Identify which cell holds the provided text, then report its (X, Y) central coordinate. 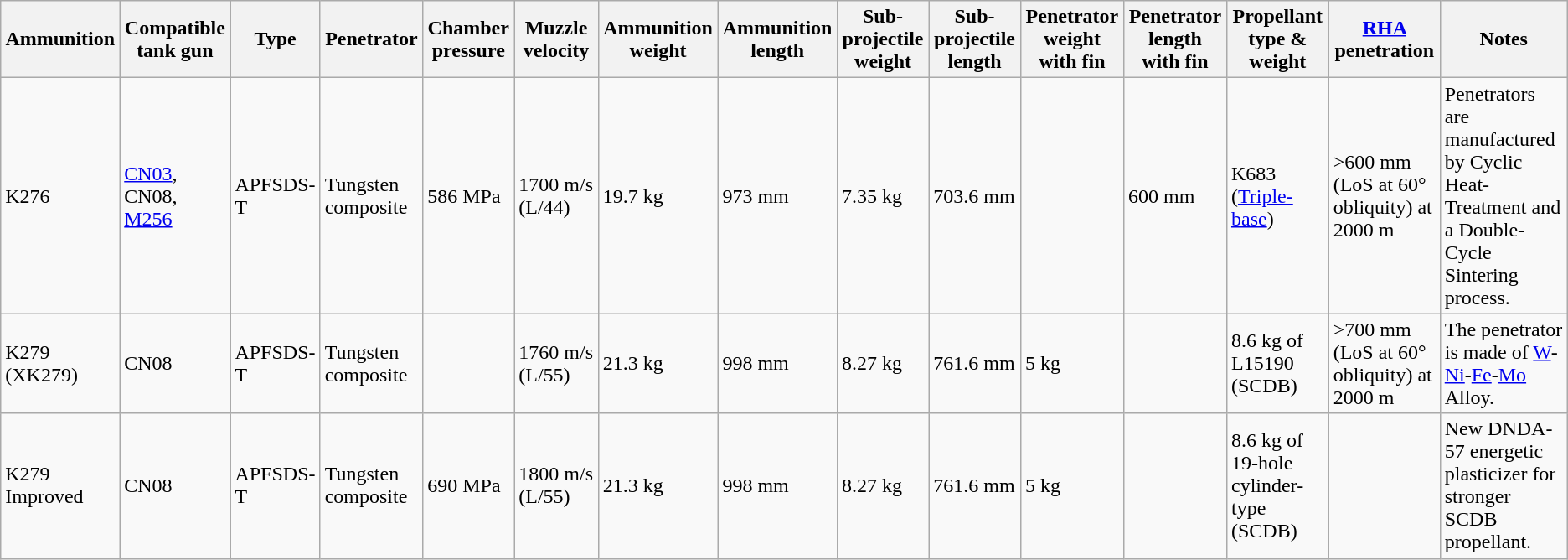
Muzzle velocity (556, 39)
7.35 kg (883, 196)
Type (275, 39)
New DNDA-57 energetic plasticizer for stronger SCDB propellant. (1504, 486)
19.7 kg (658, 196)
1700 m/s (L/44) (556, 196)
The penetrator is made of W-Ni-Fe-Mo Alloy. (1504, 364)
973 mm (777, 196)
Penetrators are manufactured by Cyclic Heat-Treatment and a Double-Cycle Sintering process. (1504, 196)
RHA penetration (1384, 39)
Compatible tank gun (175, 39)
703.6 mm (975, 196)
Penetrator weight with fin (1072, 39)
Penetrator (372, 39)
Penetrator length with fin (1174, 39)
K276 (60, 196)
586 MPa (469, 196)
Ammunition length (777, 39)
8.6 kg of 19-hole cylinder-type (SCDB) (1277, 486)
K683 (Triple-base) (1277, 196)
600 mm (1174, 196)
Ammunition (60, 39)
Sub-projectile length (975, 39)
>700 mm (LoS at 60° obliquity) at 2000 m (1384, 364)
1800 m/s (L/55) (556, 486)
Notes (1504, 39)
Chamber pressure (469, 39)
K279 Improved (60, 486)
1760 m/s (L/55) (556, 364)
Propellant type & weight (1277, 39)
Sub-projectile weight (883, 39)
K279 (XK279) (60, 364)
8.6 kg of L15190 (SCDB) (1277, 364)
Ammunition weight (658, 39)
>600 mm (LoS at 60° obliquity) at 2000 m (1384, 196)
CN03, CN08, M256 (175, 196)
690 MPa (469, 486)
